Capture the cell that displays the provided text and extract its [X, Y] central coordinate. 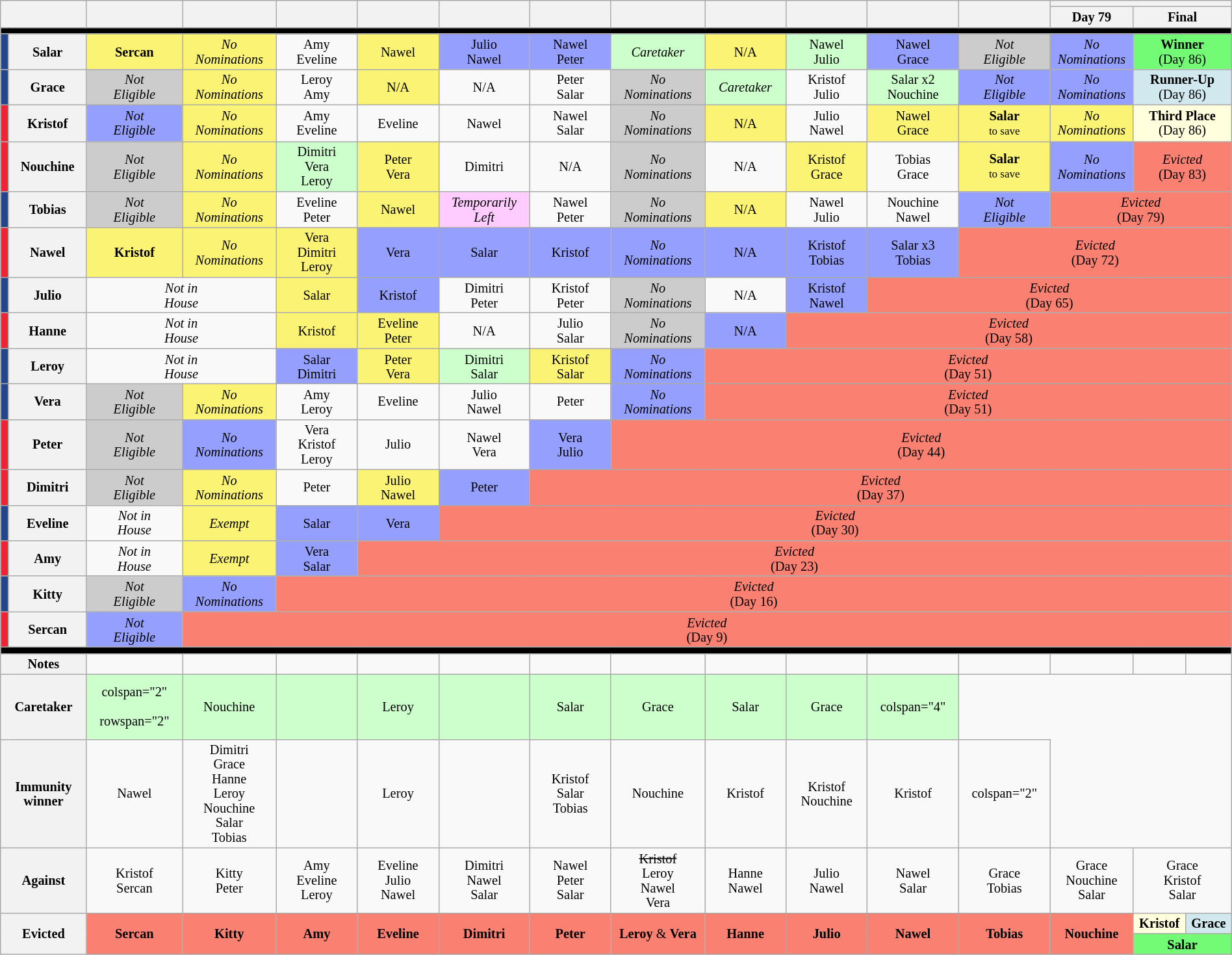
KristofPeter [571, 295]
KittyPeter [229, 880]
KristofSalar [571, 367]
TobiasGrace [914, 166]
KristofLeroyNawelVera [658, 880]
KristofGrace [827, 166]
Evicted(Day 65) [1050, 295]
Evicted(Day 44) [921, 445]
DimitriGraceHanneLeroyNouchineSalarTobias [229, 793]
Third Place(Day 86) [1183, 123]
Evicted(Day 79) [1141, 209]
DimitriPeter [484, 295]
NawelVera [484, 445]
TemporarilyLeft [484, 209]
KristofNawel [827, 295]
LeroyAmy [317, 87]
Against [44, 880]
Leroy & Vera [658, 934]
colspan="2" [1005, 793]
DimitriSalar [484, 367]
KristofSalarTobias [571, 793]
GraceNouchineSalar [1092, 880]
Runner-Up(Day 86) [1183, 87]
KristofTobias [827, 252]
KristofSercan [134, 880]
Winner(Day 86) [1183, 52]
Evicted(Day 30) [835, 523]
Evicted(Day 37) [880, 488]
DimitriVeraLeroy [317, 166]
DimitriNawelSalar [484, 880]
Salar x3Tobias [914, 252]
GraceTobias [1005, 880]
Evicted [44, 934]
GraceKristofSalar [1183, 880]
Evicted(Day 23) [794, 558]
Notes [44, 664]
AmyEvelineLeroy [317, 880]
VeraSalar [317, 558]
Salar x2Nouchine [914, 87]
VeraJulio [571, 445]
Evicted(Day 9) [707, 629]
NawelPeterSalar [571, 880]
JulioSalar [571, 330]
Final [1183, 17]
colspan="4" [914, 707]
AmyLeroy [317, 402]
HanneNawel [746, 880]
KristofNouchine [827, 793]
Evicted(Day 72) [1095, 252]
Evicted(Day 58) [1009, 330]
PeterSalar [571, 87]
SalarDimitri [317, 367]
NouchineNawel [914, 209]
Evicted(Day 16) [754, 594]
Evicted(Day 83) [1183, 166]
KristofJulio [827, 87]
VeraKristofLeroy [317, 445]
VeraDimitriLeroy [317, 252]
colspan="2" rowspan="2" [134, 707]
Immunitywinner [44, 793]
Day 79 [1092, 17]
EvelineJulioNawel [398, 880]
